From the cell containing the given text, extract its center point as (X, Y) coordinate. 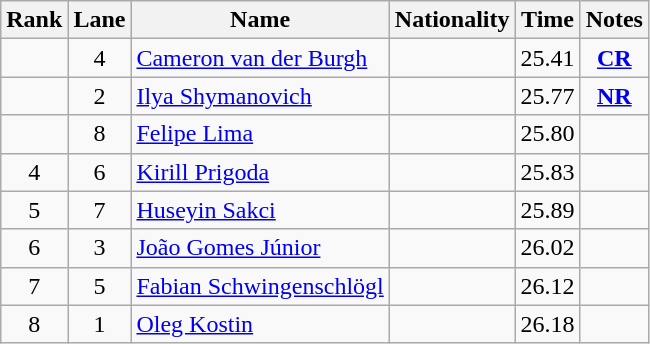
Ilya Shymanovich (260, 96)
Felipe Lima (260, 134)
26.02 (548, 248)
Rank (34, 20)
Fabian Schwingenschlögl (260, 286)
Huseyin Sakci (260, 210)
Time (548, 20)
26.12 (548, 286)
CR (614, 58)
25.80 (548, 134)
25.77 (548, 96)
25.83 (548, 172)
Oleg Kostin (260, 324)
25.89 (548, 210)
Kirill Prigoda (260, 172)
João Gomes Júnior (260, 248)
Nationality (452, 20)
2 (100, 96)
26.18 (548, 324)
Cameron van der Burgh (260, 58)
Lane (100, 20)
1 (100, 324)
Notes (614, 20)
3 (100, 248)
Name (260, 20)
NR (614, 96)
25.41 (548, 58)
